Extract the [X, Y] coordinate from the center of the cell holding the provided text.  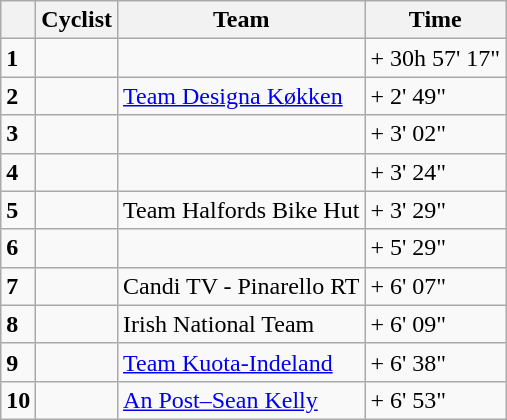
6 [18, 248]
Cyclist [77, 20]
4 [18, 172]
10 [18, 400]
+ 3' 29" [436, 210]
Team Halfords Bike Hut [242, 210]
+ 2' 49" [436, 96]
Team [242, 20]
+ 3' 24" [436, 172]
+ 3' 02" [436, 134]
+ 6' 38" [436, 362]
Irish National Team [242, 324]
Team Kuota-Indeland [242, 362]
1 [18, 58]
3 [18, 134]
+ 30h 57' 17" [436, 58]
+ 6' 53" [436, 400]
Team Designa Køkken [242, 96]
Time [436, 20]
+ 5' 29" [436, 248]
An Post–Sean Kelly [242, 400]
Candi TV - Pinarello RT [242, 286]
2 [18, 96]
+ 6' 09" [436, 324]
5 [18, 210]
8 [18, 324]
7 [18, 286]
9 [18, 362]
+ 6' 07" [436, 286]
